Capture the cell that displays the provided text and extract its (x, y) central coordinate. 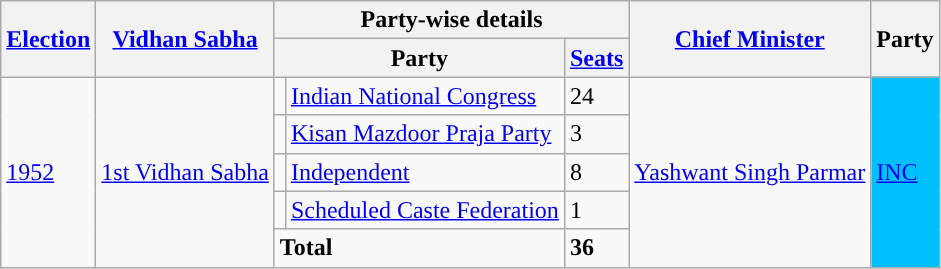
Kisan Mazdoor Praja Party (424, 134)
Election (48, 39)
36 (596, 248)
1 (596, 210)
Yashwant Singh Parmar (750, 172)
Party-wise details (451, 20)
Indian National Congress (424, 96)
Chief Minister (750, 39)
3 (596, 134)
Total (419, 248)
INC (905, 172)
Independent (424, 172)
1st Vidhan Sabha (185, 172)
Vidhan Sabha (185, 39)
Seats (596, 58)
Scheduled Caste Federation (424, 210)
8 (596, 172)
24 (596, 96)
1952 (48, 172)
